Identify which cell holds the provided text, then report its [X, Y] central coordinate. 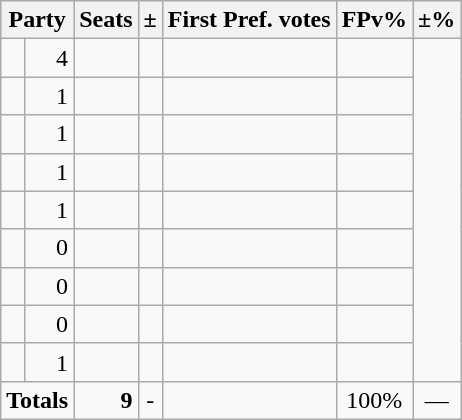
4 [48, 58]
FPv% [374, 20]
Totals [38, 400]
Party [38, 20]
First Pref. votes [249, 20]
±% [437, 20]
9 [106, 400]
— [437, 400]
- [150, 400]
100% [374, 400]
± [150, 20]
Seats [106, 20]
